Capture the cell that displays the provided text and extract its [x, y] central coordinate. 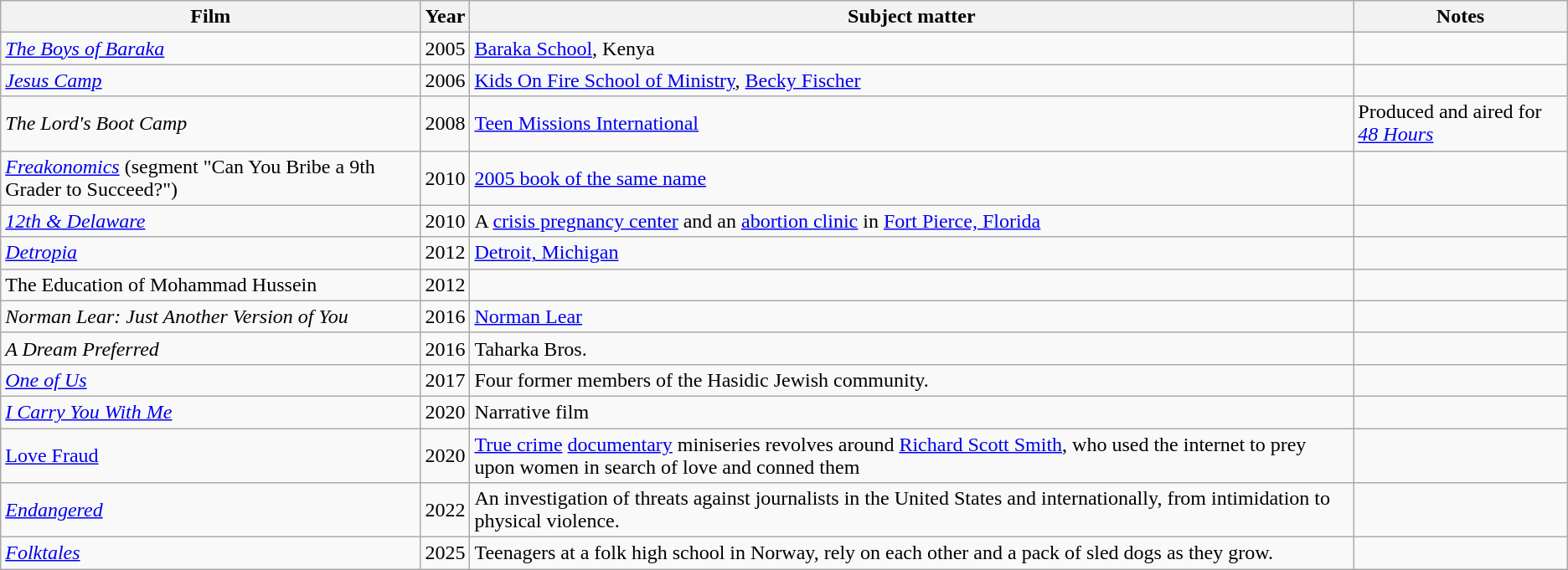
Detropia [211, 253]
2005 book of the same name [911, 177]
A crisis pregnancy center and an abortion clinic in Fort Pierce, Florida [911, 221]
Norman Lear: Just Another Version of You [211, 316]
2005 [446, 49]
Notes [1461, 17]
The Lord's Boot Camp [211, 124]
Norman Lear [911, 316]
Produced and aired for 48 Hours [1461, 124]
The Boys of Baraka [211, 49]
Detroit, Michigan [911, 253]
Baraka School, Kenya [911, 49]
A Dream Preferred [211, 348]
Freakonomics (segment "Can You Bribe a 9th Grader to Succeed?") [211, 177]
True crime documentary miniseries revolves around Richard Scott Smith, who used the internet to prey upon women in search of love and conned them [911, 455]
12th & Delaware [211, 221]
Year [446, 17]
One of Us [211, 380]
Taharka Bros. [911, 348]
Film [211, 17]
Narrative film [911, 412]
Teenagers at a folk high school in Norway, rely on each other and a pack of sled dogs as they grow. [911, 553]
Folktales [211, 553]
I Carry You With Me [211, 412]
2008 [446, 124]
Subject matter [911, 17]
2022 [446, 511]
Jesus Camp [211, 80]
Teen Missions International [911, 124]
2006 [446, 80]
The Education of Mohammad Hussein [211, 285]
Four former members of the Hasidic Jewish community. [911, 380]
2025 [446, 553]
Love Fraud [211, 455]
Endangered [211, 511]
Kids On Fire School of Ministry, Becky Fischer [911, 80]
2017 [446, 380]
An investigation of threats against journalists in the United States and internationally, from intimidation to physical violence. [911, 511]
